Scan for the cell matching the given text and deliver its [x, y] coordinate at center. 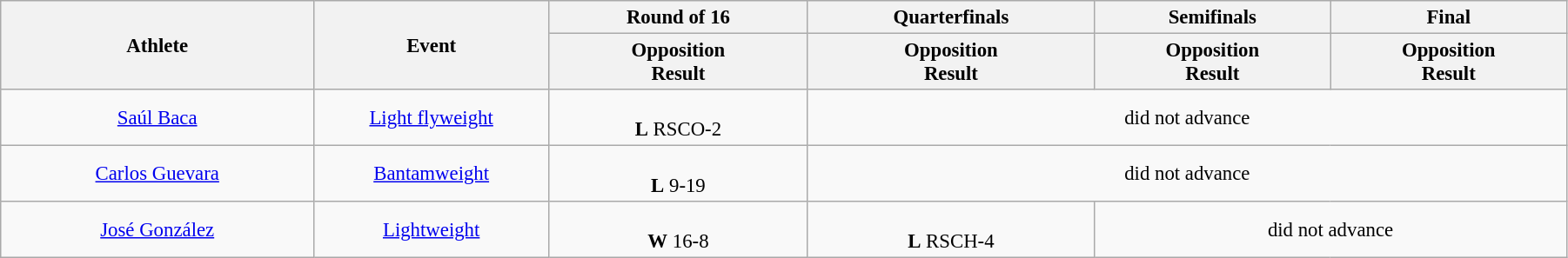
Event [432, 45]
Saúl Baca [157, 118]
Quarterfinals [950, 17]
Bantamweight [432, 174]
Athlete [157, 45]
Final [1448, 17]
W 16-8 [679, 229]
Round of 16 [679, 17]
Semifinals [1213, 17]
Light flyweight [432, 118]
Lightweight [432, 229]
L RSCO-2 [679, 118]
Carlos Guevara [157, 174]
José González [157, 229]
L 9-19 [679, 174]
L RSCH-4 [950, 229]
